For the text-containing cell, return its midpoint in [X, Y] coordinate format. 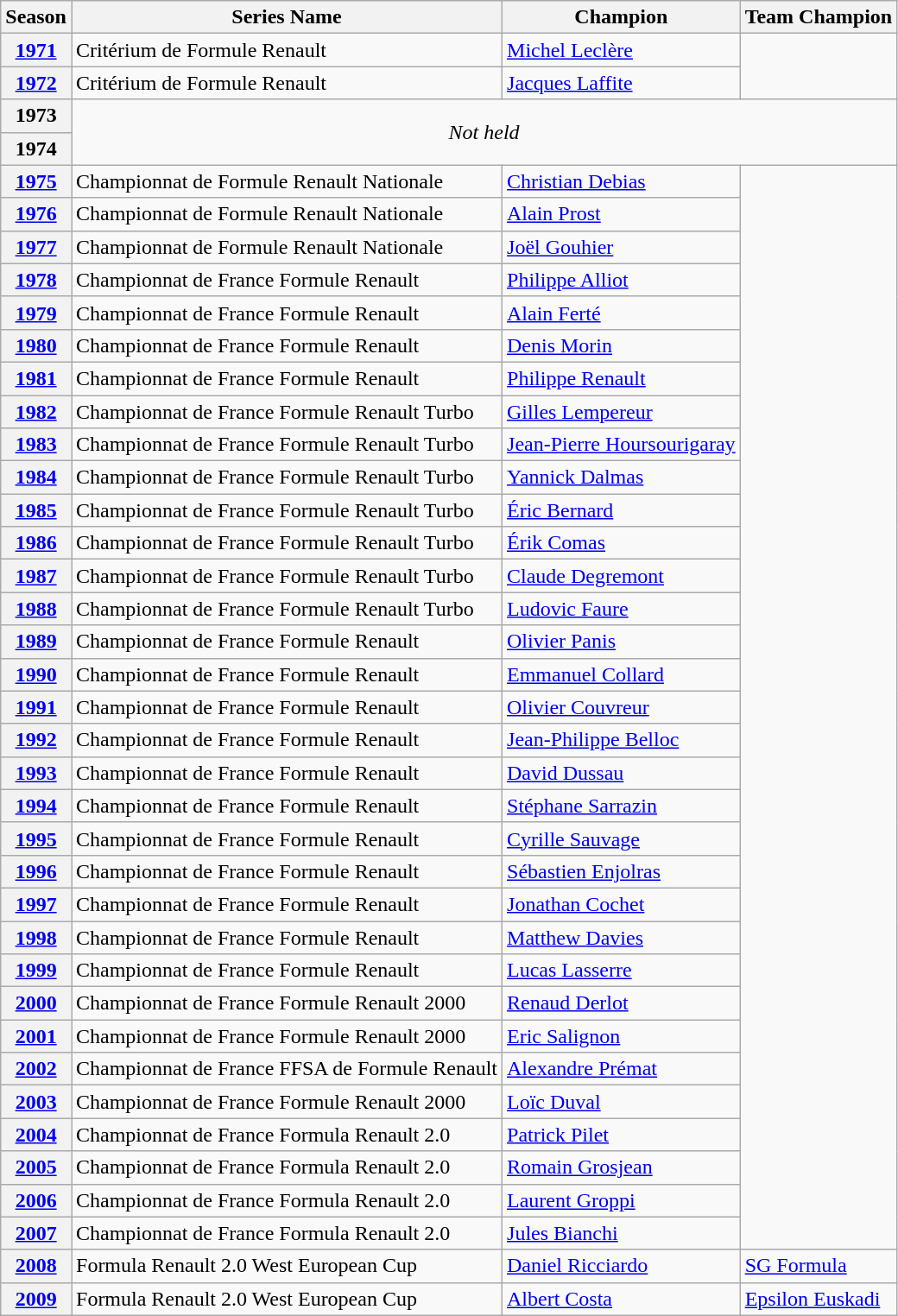
1986 [36, 543]
1981 [36, 378]
1976 [36, 214]
Éric Bernard [622, 510]
Romain Grosjean [622, 1167]
1972 [36, 83]
Denis Morin [622, 345]
1999 [36, 971]
Daniel Ricciardo [622, 1266]
Albert Costa [622, 1299]
Jean-Pierre Hoursourigaray [622, 445]
1979 [36, 313]
Renaud Derlot [622, 1003]
Joël Gouhier [622, 247]
Christian Debias [622, 181]
1989 [36, 642]
Loïc Duval [622, 1102]
Matthew Davies [622, 937]
1991 [36, 707]
Eric Salignon [622, 1036]
Jules Bianchi [622, 1233]
1973 [36, 116]
2004 [36, 1135]
Olivier Couvreur [622, 707]
Michel Leclère [622, 50]
Epsilon Euskadi [819, 1299]
Jean-Philippe Belloc [622, 740]
1980 [36, 345]
2008 [36, 1266]
Claude Degremont [622, 576]
1990 [36, 674]
Érik Comas [622, 543]
Yannick Dalmas [622, 478]
1978 [36, 280]
2009 [36, 1299]
1995 [36, 838]
Alain Ferté [622, 313]
2002 [36, 1069]
1992 [36, 740]
Champion [622, 17]
Not held [484, 132]
David Dussau [622, 773]
1974 [36, 149]
1994 [36, 806]
SG Formula [819, 1266]
2005 [36, 1167]
Series Name [287, 17]
1998 [36, 937]
Team Champion [819, 17]
Laurent Groppi [622, 1200]
2000 [36, 1003]
2003 [36, 1102]
Cyrille Sauvage [622, 838]
Ludovic Faure [622, 609]
1985 [36, 510]
Sébastien Enjolras [622, 871]
2007 [36, 1233]
1984 [36, 478]
Jonathan Cochet [622, 904]
1977 [36, 247]
Philippe Alliot [622, 280]
Season [36, 17]
Lucas Lasserre [622, 971]
Gilles Lempereur [622, 412]
Stéphane Sarrazin [622, 806]
2001 [36, 1036]
1997 [36, 904]
Philippe Renault [622, 378]
2006 [36, 1200]
Alain Prost [622, 214]
Olivier Panis [622, 642]
Alexandre Prémat [622, 1069]
1988 [36, 609]
Championnat de France FFSA de Formule Renault [287, 1069]
1996 [36, 871]
1993 [36, 773]
1983 [36, 445]
1971 [36, 50]
1982 [36, 412]
Patrick Pilet [622, 1135]
Jacques Laffite [622, 83]
1975 [36, 181]
Emmanuel Collard [622, 674]
1987 [36, 576]
